Provide the [X, Y] coordinate of the cell's center where the given text is located.  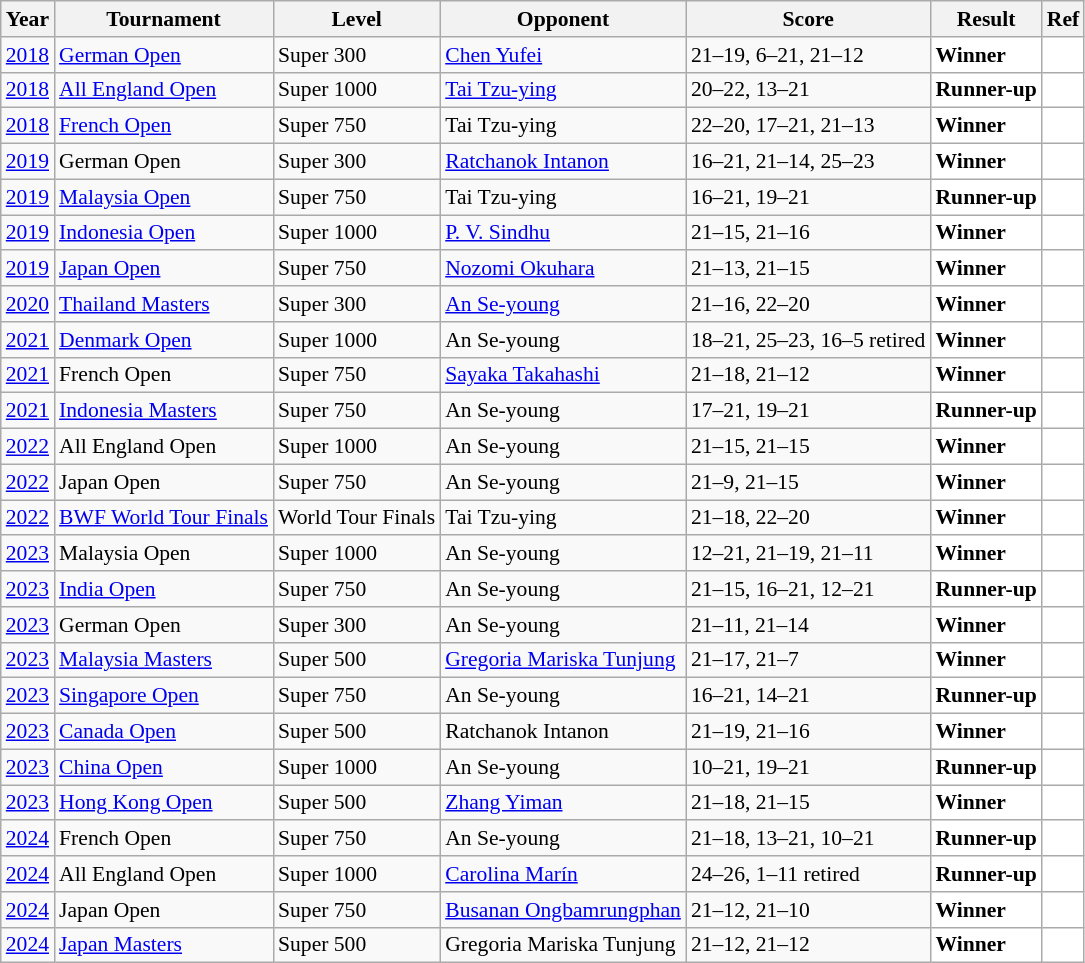
Result [986, 19]
10–21, 19–21 [808, 767]
21–11, 21–14 [808, 625]
17–21, 19–21 [808, 411]
21–15, 21–15 [808, 447]
Canada Open [164, 732]
Carolina Marín [563, 874]
Score [808, 19]
India Open [164, 589]
Opponent [563, 19]
P. V. Sindhu [563, 233]
21–17, 21–7 [808, 660]
World Tour Finals [356, 518]
12–21, 21–19, 21–11 [808, 554]
21–16, 22–20 [808, 304]
21–9, 21–15 [808, 482]
Nozomi Okuhara [563, 269]
Ref [1063, 19]
21–15, 21–16 [808, 233]
21–12, 21–12 [808, 945]
24–26, 1–11 retired [808, 874]
21–18, 21–12 [808, 375]
21–19, 6–21, 21–12 [808, 55]
Chen Yufei [563, 55]
21–12, 21–10 [808, 910]
Level [356, 19]
Indonesia Masters [164, 411]
21–13, 21–15 [808, 269]
21–18, 22–20 [808, 518]
Malaysia Masters [164, 660]
20–22, 13–21 [808, 90]
21–19, 21–16 [808, 732]
Singapore Open [164, 696]
2020 [28, 304]
China Open [164, 767]
16–21, 21–14, 25–23 [808, 162]
Year [28, 19]
16–21, 14–21 [808, 696]
21–15, 16–21, 12–21 [808, 589]
BWF World Tour Finals [164, 518]
Indonesia Open [164, 233]
Denmark Open [164, 340]
18–21, 25–23, 16–5 retired [808, 340]
Japan Masters [164, 945]
Hong Kong Open [164, 803]
21–18, 21–15 [808, 803]
22–20, 17–21, 21–13 [808, 126]
16–21, 19–21 [808, 197]
Busanan Ongbamrungphan [563, 910]
Sayaka Takahashi [563, 375]
21–18, 13–21, 10–21 [808, 839]
Tournament [164, 19]
Thailand Masters [164, 304]
Zhang Yiman [563, 803]
